Return the (X, Y) coordinate for the center point of the cell that contains the specified text.  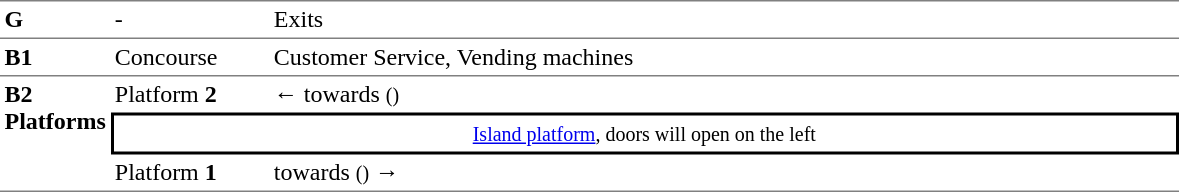
G (55, 19)
Island platform, doors will open on the left (644, 133)
Platform 2 (190, 94)
Customer Service, Vending machines (724, 58)
Exits (724, 19)
B2Platforms (55, 134)
towards () → (724, 173)
- (190, 19)
← towards () (724, 94)
B1 (55, 58)
Platform 1 (190, 173)
Concourse (190, 58)
